Pinpoint the cell where the given text exists, returning its (x, y) midpoint coordinate. 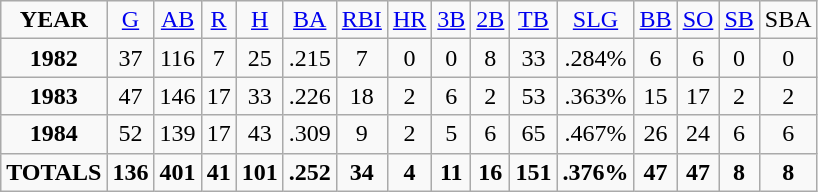
139 (178, 134)
R (218, 20)
1984 (54, 134)
136 (130, 172)
.215 (310, 58)
41 (218, 172)
G (130, 20)
52 (130, 134)
3B (452, 20)
101 (260, 172)
151 (534, 172)
.252 (310, 172)
SLG (596, 20)
.309 (310, 134)
.226 (310, 96)
15 (656, 96)
26 (656, 134)
43 (260, 134)
4 (409, 172)
16 (490, 172)
34 (362, 172)
BA (310, 20)
401 (178, 172)
2B (490, 20)
116 (178, 58)
BB (656, 20)
25 (260, 58)
.467% (596, 134)
H (260, 20)
37 (130, 58)
.363% (596, 96)
1982 (54, 58)
.284% (596, 58)
TB (534, 20)
HR (409, 20)
RBI (362, 20)
65 (534, 134)
11 (452, 172)
53 (534, 96)
24 (698, 134)
SB (739, 20)
5 (452, 134)
1983 (54, 96)
SO (698, 20)
AB (178, 20)
146 (178, 96)
9 (362, 134)
YEAR (54, 20)
TOTALS (54, 172)
18 (362, 96)
SBA (788, 20)
.376% (596, 172)
